Identify which cell holds the provided text, then report its (X, Y) central coordinate. 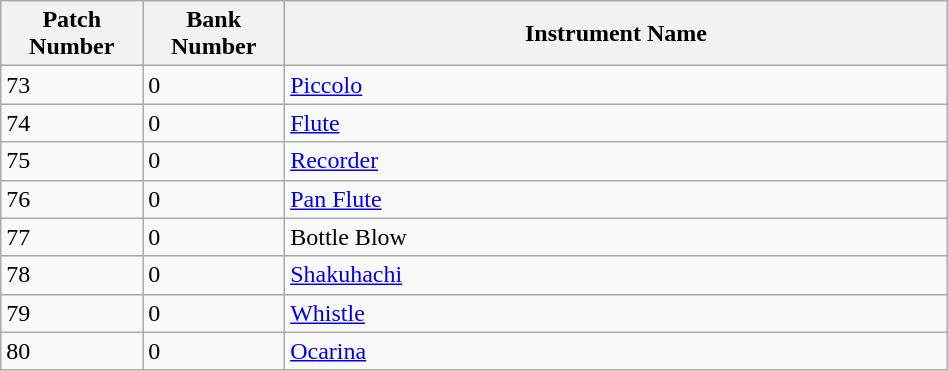
Recorder (616, 161)
Ocarina (616, 351)
76 (72, 199)
Shakuhachi (616, 275)
73 (72, 85)
79 (72, 313)
Whistle (616, 313)
Pan Flute (616, 199)
Instrument Name (616, 34)
77 (72, 237)
80 (72, 351)
Piccolo (616, 85)
75 (72, 161)
Bank Number (214, 34)
74 (72, 123)
78 (72, 275)
Patch Number (72, 34)
Bottle Blow (616, 237)
Flute (616, 123)
